Search for the cell housing the specified text and yield its (x, y) center coordinate. 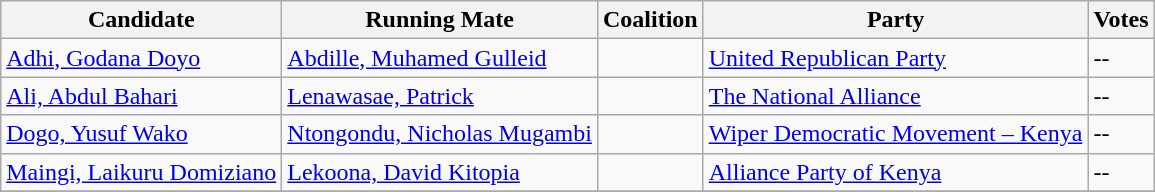
Wiper Democratic Movement – Kenya (896, 134)
Ntongondu, Nicholas Mugambi (440, 134)
Party (896, 20)
The National Alliance (896, 96)
Running Mate (440, 20)
Lenawasae, Patrick (440, 96)
Alliance Party of Kenya (896, 172)
United Republican Party (896, 58)
Dogo, Yusuf Wako (142, 134)
Ali, Abdul Bahari (142, 96)
Abdille, Muhamed Gulleid (440, 58)
Maingi, Laikuru Domiziano (142, 172)
Lekoona, David Kitopia (440, 172)
Candidate (142, 20)
Votes (1121, 20)
Coalition (650, 20)
Adhi, Godana Doyo (142, 58)
